For the text-containing cell, return its midpoint in [X, Y] coordinate format. 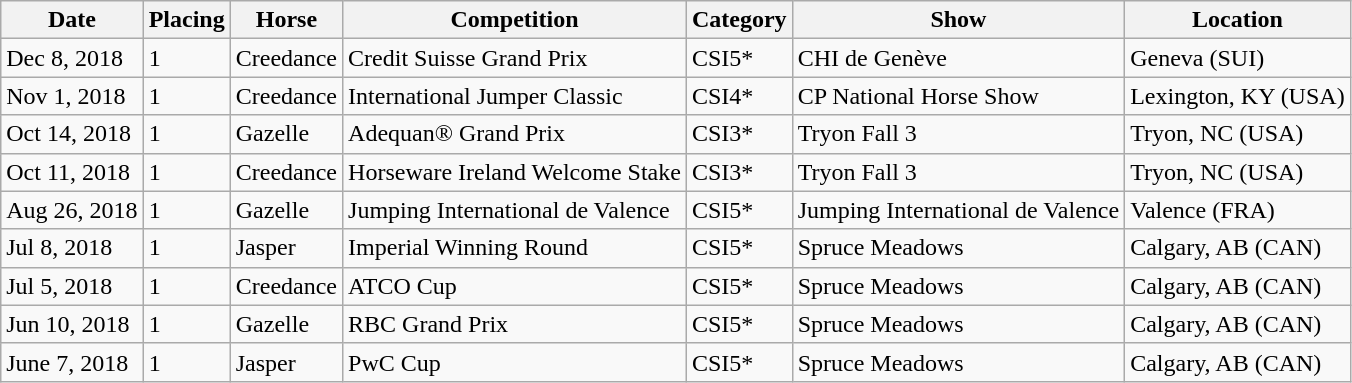
June 7, 2018 [72, 362]
Horseware Ireland Welcome Stake [515, 172]
Lexington, KY (USA) [1238, 96]
Jul 5, 2018 [72, 286]
Show [958, 20]
Oct 11, 2018 [72, 172]
Jun 10, 2018 [72, 324]
CSI4* [739, 96]
Imperial Winning Round [515, 248]
Oct 14, 2018 [72, 134]
Credit Suisse Grand Prix [515, 58]
Date [72, 20]
ATCO Cup [515, 286]
CP National Horse Show [958, 96]
Aug 26, 2018 [72, 210]
CHI de Genève [958, 58]
Dec 8, 2018 [72, 58]
Jul 8, 2018 [72, 248]
Geneva (SUI) [1238, 58]
Category [739, 20]
Placing [186, 20]
International Jumper Classic [515, 96]
RBC Grand Prix [515, 324]
Horse [286, 20]
Competition [515, 20]
Nov 1, 2018 [72, 96]
Location [1238, 20]
Valence (FRA) [1238, 210]
Adequan® Grand Prix [515, 134]
PwC Cup [515, 362]
